For the text-containing cell, return its midpoint in [x, y] coordinate format. 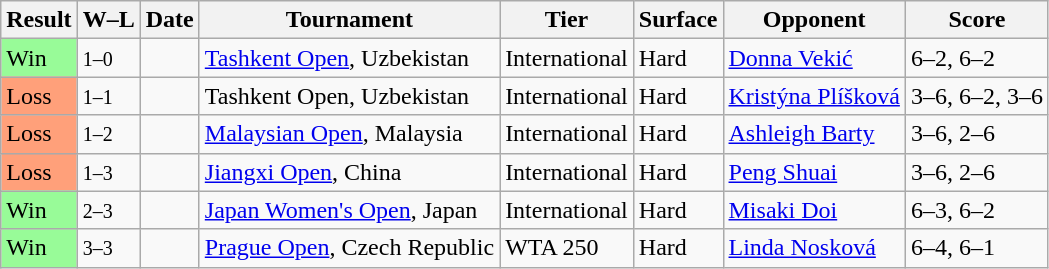
6–4, 6–1 [976, 248]
Donna Vekić [814, 58]
Peng Shuai [814, 172]
Date [170, 20]
Tier [567, 20]
3–3 [108, 248]
1–3 [108, 172]
Kristýna Plíšková [814, 96]
Result [39, 20]
Jiangxi Open, China [349, 172]
Ashleigh Barty [814, 134]
WTA 250 [567, 248]
Malaysian Open, Malaysia [349, 134]
Misaki Doi [814, 210]
Score [976, 20]
Linda Nosková [814, 248]
Tournament [349, 20]
1–2 [108, 134]
W–L [108, 20]
3–6, 6–2, 3–6 [976, 96]
6–3, 6–2 [976, 210]
Prague Open, Czech Republic [349, 248]
1–0 [108, 58]
6–2, 6–2 [976, 58]
2–3 [108, 210]
Surface [678, 20]
1–1 [108, 96]
Opponent [814, 20]
Japan Women's Open, Japan [349, 210]
